Locate the cell with the specified text and output its [x, y] center coordinate. 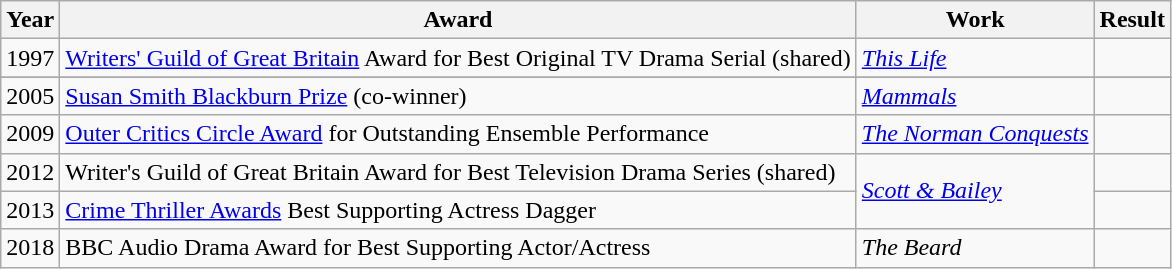
Susan Smith Blackburn Prize (co-winner) [458, 96]
Year [30, 20]
Writer's Guild of Great Britain Award for Best Television Drama Series (shared) [458, 172]
2013 [30, 210]
Award [458, 20]
2018 [30, 248]
BBC Audio Drama Award for Best Supporting Actor/Actress [458, 248]
This Life [975, 58]
Work [975, 20]
2009 [30, 134]
2012 [30, 172]
Writers' Guild of Great Britain Award for Best Original TV Drama Serial (shared) [458, 58]
Outer Critics Circle Award for Outstanding Ensemble Performance [458, 134]
Scott & Bailey [975, 191]
Crime Thriller Awards Best Supporting Actress Dagger [458, 210]
Mammals [975, 96]
Result [1132, 20]
1997 [30, 58]
The Norman Conquests [975, 134]
The Beard [975, 248]
2005 [30, 96]
